Extract the (X, Y) coordinate from the center of the cell holding the provided text.  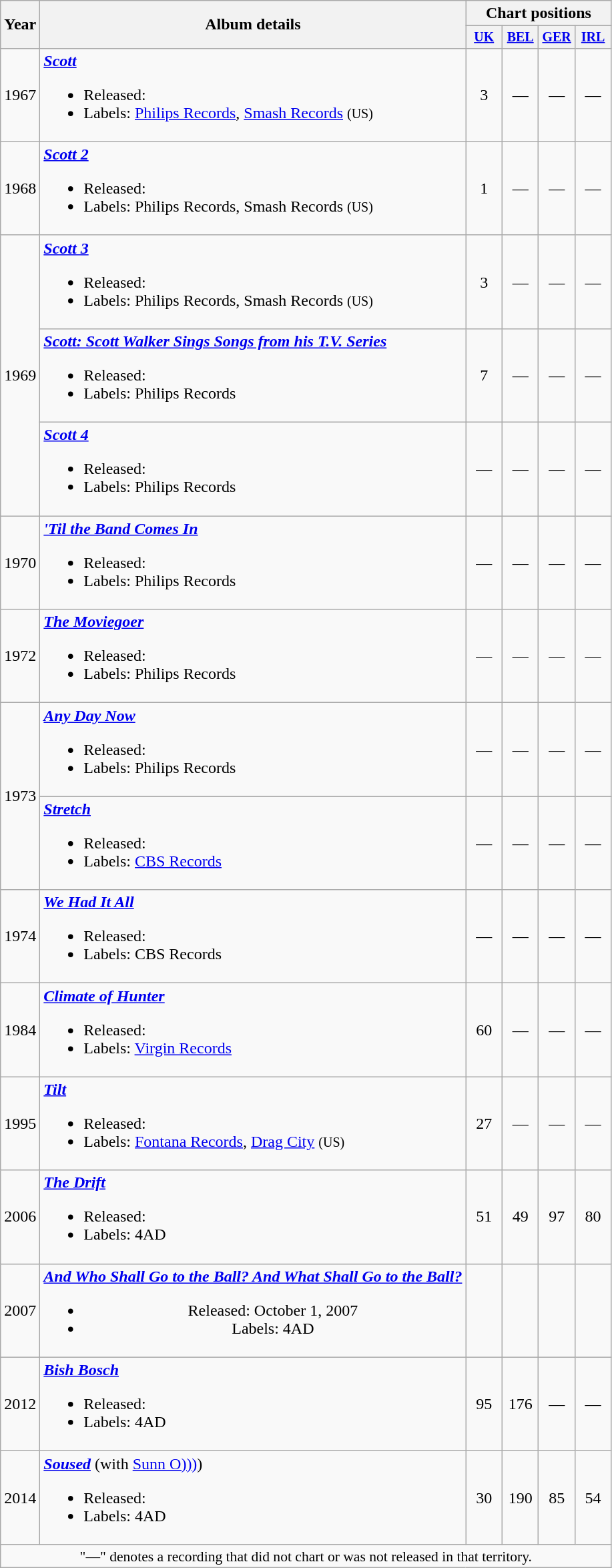
Climate of HunterReleased: Labels: Virgin Records (253, 1030)
1973 (20, 796)
ScottReleased: Labels: Philips Records, Smash Records (US) (253, 95)
IRL (593, 37)
85 (557, 1497)
StretchReleased: Labels: CBS Records (253, 843)
1968 (20, 188)
27 (484, 1123)
2012 (20, 1404)
The MoviegoerReleased: Labels: Philips Records (253, 656)
1970 (20, 563)
1 (484, 188)
BEL (520, 37)
And Who Shall Go to the Ball? And What Shall Go to the Ball?Released: October 1, 2007Labels: 4AD (253, 1310)
1984 (20, 1030)
2007 (20, 1310)
176 (520, 1404)
We Had It AllReleased: Labels: CBS Records (253, 937)
2014 (20, 1497)
The DriftReleased: Labels: 4AD (253, 1217)
51 (484, 1217)
30 (484, 1497)
Scott: Scott Walker Sings Songs from his T.V. SeriesReleased: Labels: Philips Records (253, 375)
95 (484, 1404)
Chart positions (539, 13)
49 (520, 1217)
GER (557, 37)
190 (520, 1497)
1967 (20, 95)
60 (484, 1030)
7 (484, 375)
Any Day NowReleased: Labels: Philips Records (253, 750)
54 (593, 1497)
TiltReleased: Labels: Fontana Records, Drag City (US) (253, 1123)
1969 (20, 375)
97 (557, 1217)
Scott 2Released: Labels: Philips Records, Smash Records (US) (253, 188)
Year (20, 25)
Soused (with Sunn O))))Released: Labels: 4AD (253, 1497)
1995 (20, 1123)
Bish BoschReleased: Labels: 4AD (253, 1404)
80 (593, 1217)
Scott 3Released: Labels: Philips Records, Smash Records (US) (253, 282)
2006 (20, 1217)
Scott 4Released: Labels: Philips Records (253, 469)
1972 (20, 656)
Album details (253, 25)
"—" denotes a recording that did not chart or was not released in that territory. (306, 1556)
1974 (20, 937)
UK (484, 37)
'Til the Band Comes InReleased: Labels: Philips Records (253, 563)
